Return (x, y) of the center of cell containing provided text 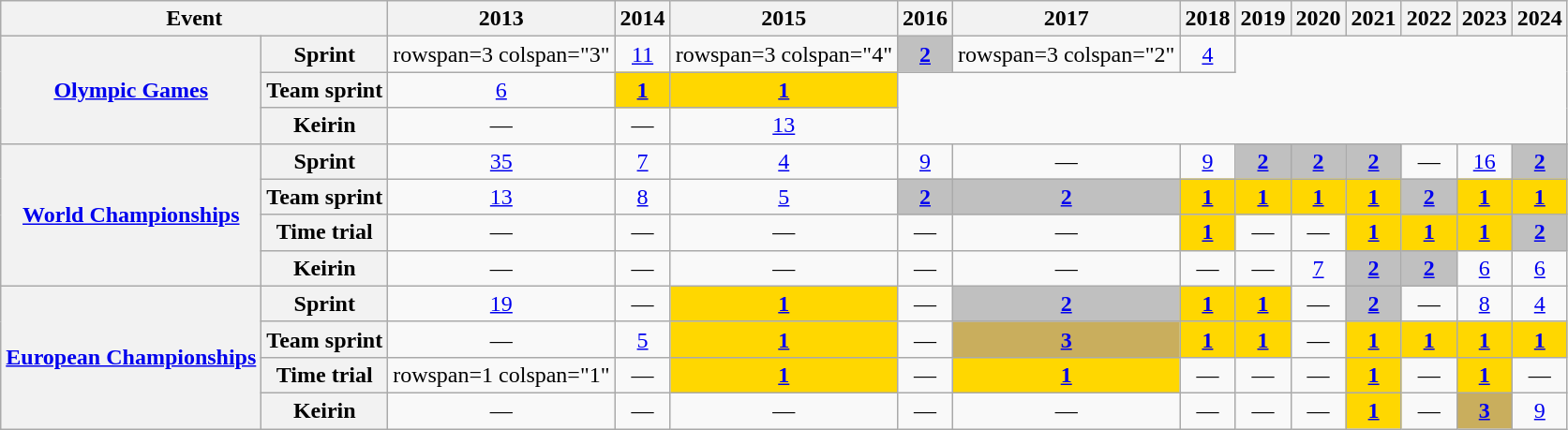
European Championships (131, 357)
2022 (1428, 19)
rowspan=3 colspan="3" (501, 54)
2023 (1485, 19)
2013 (501, 19)
2016 (924, 19)
rowspan=3 colspan="4" (784, 54)
rowspan=1 colspan="1" (501, 375)
2017 (1067, 19)
2020 (1318, 19)
2015 (784, 19)
16 (1485, 161)
35 (501, 161)
11 (643, 54)
2019 (1263, 19)
19 (501, 304)
World Championships (131, 215)
2018 (1207, 19)
2024 (1539, 19)
rowspan=3 colspan="2" (1067, 54)
Olympic Games (131, 90)
Event (195, 19)
2014 (643, 19)
2021 (1374, 19)
